Detect which cell encompasses the target text, then output its (x, y) center coordinate. 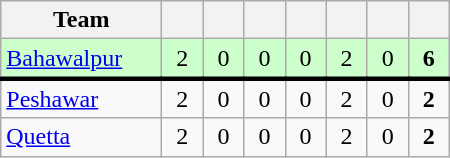
6 (428, 59)
Team (82, 20)
Peshawar (82, 98)
Bahawalpur (82, 59)
Quetta (82, 137)
